Determine the (x, y) coordinate at the center of the cell enclosing the given text.  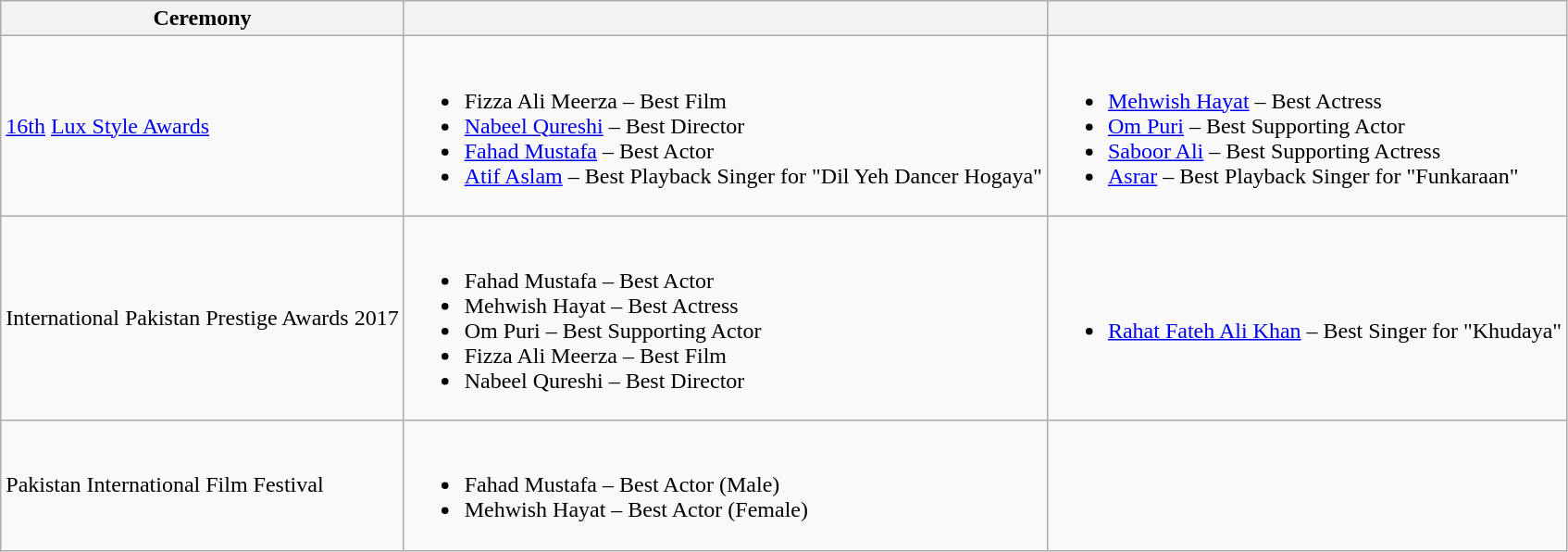
Fahad Mustafa – Best ActorMehwish Hayat – Best ActressOm Puri – Best Supporting ActorFizza Ali Meerza – Best FilmNabeel Qureshi – Best Director (726, 319)
Mehwish Hayat – Best ActressOm Puri – Best Supporting ActorSaboor Ali – Best Supporting ActressAsrar – Best Playback Singer for "Funkaraan" (1307, 126)
Fizza Ali Meerza – Best FilmNabeel Qureshi – Best DirectorFahad Mustafa – Best ActorAtif Aslam – Best Playback Singer for "Dil Yeh Dancer Hogaya" (726, 126)
Rahat Fateh Ali Khan – Best Singer for "Khudaya" (1307, 319)
International Pakistan Prestige Awards 2017 (202, 319)
Ceremony (202, 19)
16th Lux Style Awards (202, 126)
Fahad Mustafa – Best Actor (Male)Mehwish Hayat – Best Actor (Female) (726, 485)
Pakistan International Film Festival (202, 485)
